Output the [X, Y] coordinate of the center of the cell containing the given text.  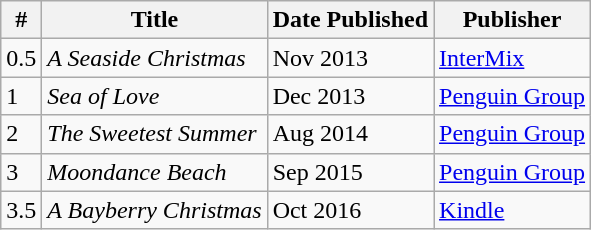
Aug 2014 [350, 134]
A Bayberry Christmas [154, 210]
InterMix [512, 58]
Nov 2013 [350, 58]
Moondance Beach [154, 172]
2 [22, 134]
3.5 [22, 210]
The Sweetest Summer [154, 134]
Kindle [512, 210]
0.5 [22, 58]
Title [154, 20]
3 [22, 172]
Publisher [512, 20]
1 [22, 96]
# [22, 20]
Dec 2013 [350, 96]
A Seaside Christmas [154, 58]
Sea of Love [154, 96]
Oct 2016 [350, 210]
Sep 2015 [350, 172]
Date Published [350, 20]
